Search for the cell housing the specified text and yield its (x, y) center coordinate. 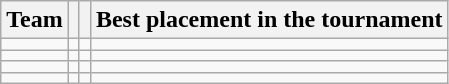
Team (35, 20)
Best placement in the tournament (269, 20)
